Detect which cell encompasses the target text, then output its (x, y) center coordinate. 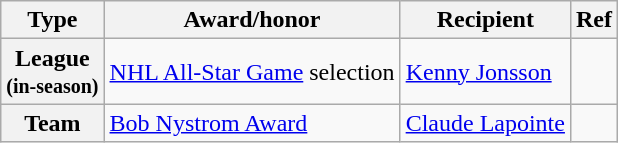
Recipient (485, 20)
Award/honor (252, 20)
League(in-season) (52, 72)
Bob Nystrom Award (252, 123)
Kenny Jonsson (485, 72)
Ref (594, 20)
Type (52, 20)
Claude Lapointe (485, 123)
NHL All-Star Game selection (252, 72)
Team (52, 123)
